Identify which cell holds the provided text, then report its (x, y) central coordinate. 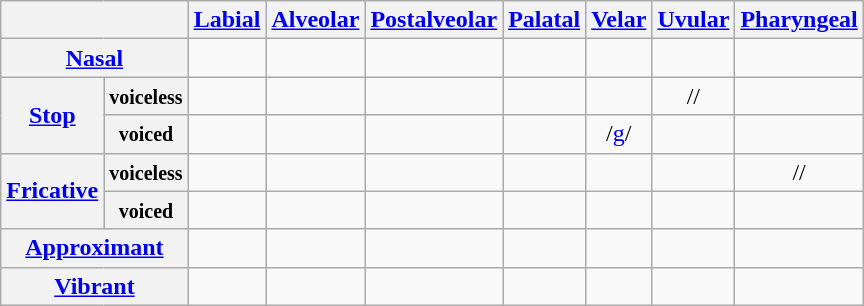
Palatal (544, 20)
Pharyngeal (799, 20)
Stop (52, 115)
Vibrant (94, 286)
Approximant (94, 248)
Uvular (694, 20)
/g/ (619, 134)
Fricative (52, 191)
Nasal (94, 58)
Labial (227, 20)
Postalveolar (434, 20)
Velar (619, 20)
Alveolar (316, 20)
